Search for the cell housing the specified text and yield its (x, y) center coordinate. 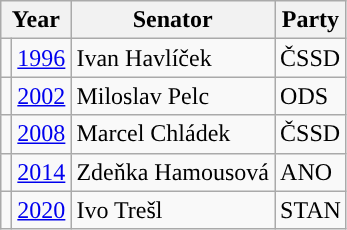
1996 (42, 58)
2002 (42, 96)
Zdeňka Hamousová (173, 172)
2008 (42, 134)
Ivan Havlíček (173, 58)
Ivo Trešl (173, 210)
Miloslav Pelc (173, 96)
ODS (311, 96)
2020 (42, 210)
Marcel Chládek (173, 134)
STAN (311, 210)
2014 (42, 172)
Senator (173, 20)
Party (311, 20)
ANO (311, 172)
Year (36, 20)
